Return [X, Y] of the center of cell containing provided text 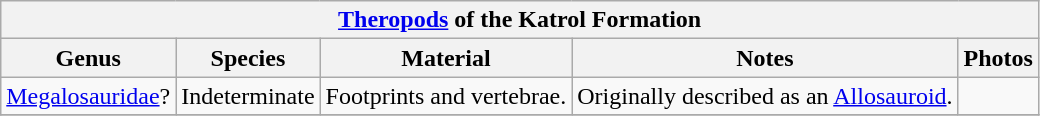
Megalosauridae? [88, 96]
Photos [998, 58]
Genus [88, 58]
Material [446, 58]
Indeterminate [248, 96]
Species [248, 58]
Originally described as an Allosauroid. [765, 96]
Theropods of the Katrol Formation [520, 20]
Footprints and vertebrae. [446, 96]
Notes [765, 58]
